Determine the (x, y) coordinate at the center of the cell enclosing the given text.  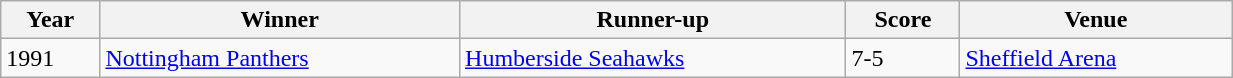
Score (903, 20)
1991 (50, 58)
Humberside Seahawks (653, 58)
7-5 (903, 58)
Nottingham Panthers (280, 58)
Venue (1096, 20)
Sheffield Arena (1096, 58)
Winner (280, 20)
Runner-up (653, 20)
Year (50, 20)
